For the text-containing cell, return its midpoint in (X, Y) coordinate format. 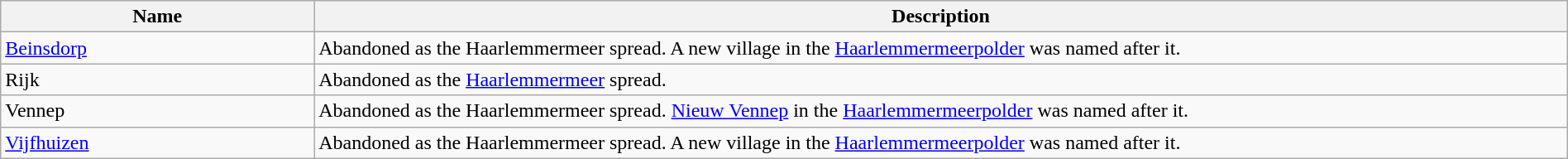
Abandoned as the Haarlemmermeer spread. (941, 79)
Rijk (157, 79)
Vennep (157, 111)
Vijfhuizen (157, 142)
Description (941, 17)
Beinsdorp (157, 48)
Name (157, 17)
Abandoned as the Haarlemmermeer spread. Nieuw Vennep in the Haarlemmermeerpolder was named after it. (941, 111)
